Return the (X, Y) coordinate for the center point of the cell that contains the specified text.  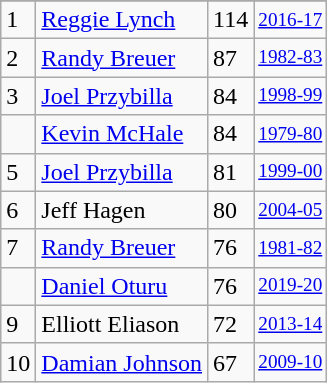
2 (18, 58)
1998-99 (290, 96)
81 (231, 172)
2009-10 (290, 362)
Jeff Hagen (122, 210)
Reggie Lynch (122, 20)
1 (18, 20)
1999-00 (290, 172)
10 (18, 362)
80 (231, 210)
114 (231, 20)
2016-17 (290, 20)
Elliott Eliason (122, 324)
67 (231, 362)
87 (231, 58)
1981-82 (290, 248)
2013-14 (290, 324)
7 (18, 248)
6 (18, 210)
Kevin McHale (122, 134)
2004-05 (290, 210)
1982-83 (290, 58)
1979-80 (290, 134)
Daniel Oturu (122, 286)
3 (18, 96)
5 (18, 172)
9 (18, 324)
Damian Johnson (122, 362)
2019-20 (290, 286)
72 (231, 324)
